Locate the cell with the specified text and output its (x, y) center coordinate. 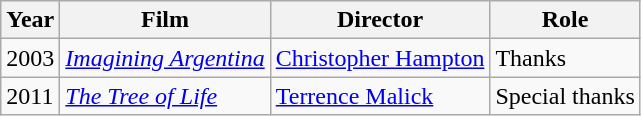
Imagining Argentina (165, 58)
Christopher Hampton (380, 58)
Year (30, 20)
Special thanks (565, 96)
Director (380, 20)
2003 (30, 58)
Thanks (565, 58)
Role (565, 20)
The Tree of Life (165, 96)
Film (165, 20)
Terrence Malick (380, 96)
2011 (30, 96)
